Find where the given text appears and provide that cell's center as (x, y) coordinate. 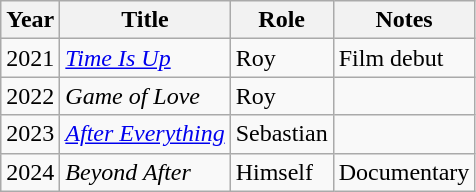
Year (30, 20)
2023 (30, 134)
2024 (30, 172)
Beyond After (145, 172)
2021 (30, 58)
Notes (404, 20)
Game of Love (145, 96)
2022 (30, 96)
Himself (282, 172)
Title (145, 20)
Time Is Up (145, 58)
Role (282, 20)
After Everything (145, 134)
Film debut (404, 58)
Documentary (404, 172)
Sebastian (282, 134)
